From the cell containing the given text, extract its center point as [x, y] coordinate. 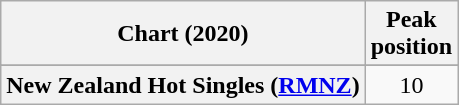
10 [411, 85]
Chart (2020) [183, 34]
Peakposition [411, 34]
New Zealand Hot Singles (RMNZ) [183, 85]
